From the cell containing the given text, extract its center point as (x, y) coordinate. 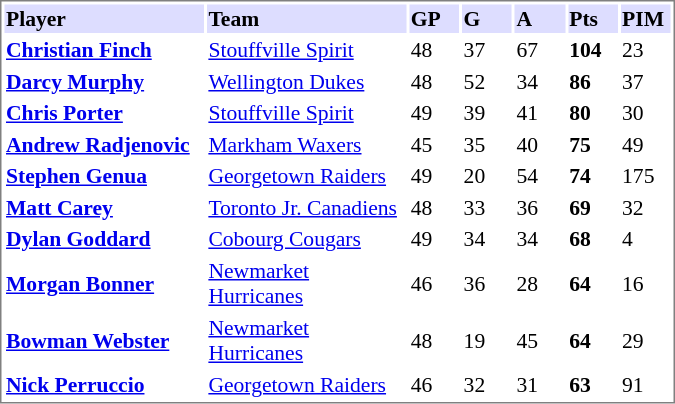
31 (540, 384)
19 (487, 341)
Pts (593, 18)
Nick Perruccio (104, 384)
52 (487, 82)
Player (104, 18)
G (487, 18)
80 (593, 113)
67 (540, 50)
63 (593, 384)
Morgan Bonner (104, 283)
40 (540, 144)
Chris Porter (104, 113)
29 (646, 341)
28 (540, 283)
Cobourg Cougars (306, 239)
Christian Finch (104, 50)
PIM (646, 18)
104 (593, 50)
91 (646, 384)
4 (646, 239)
Dylan Goddard (104, 239)
Team (306, 18)
69 (593, 208)
68 (593, 239)
39 (487, 113)
16 (646, 283)
30 (646, 113)
A (540, 18)
23 (646, 50)
Matt Carey (104, 208)
86 (593, 82)
Andrew Radjenovic (104, 144)
GP (434, 18)
Darcy Murphy (104, 82)
Stephen Genua (104, 176)
175 (646, 176)
35 (487, 144)
74 (593, 176)
20 (487, 176)
Toronto Jr. Canadiens (306, 208)
33 (487, 208)
Wellington Dukes (306, 82)
41 (540, 113)
54 (540, 176)
Markham Waxers (306, 144)
Bowman Webster (104, 341)
75 (593, 144)
